Provide the [x, y] coordinate of the cell's center where the given text is located.  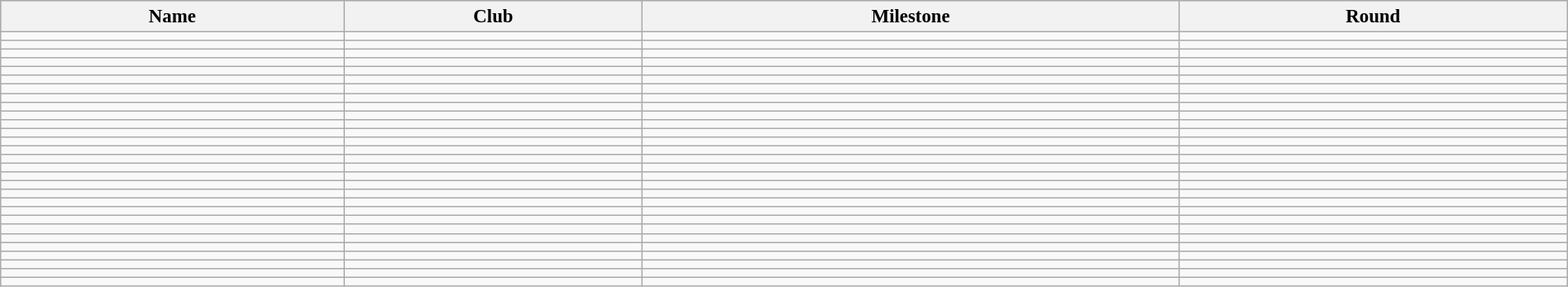
Round [1373, 17]
Name [172, 17]
Milestone [911, 17]
Club [493, 17]
